For the text-containing cell, return its midpoint in (x, y) coordinate format. 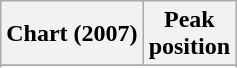
Peakposition (189, 34)
Chart (2007) (72, 34)
